Locate the cell with the specified text and output its [x, y] center coordinate. 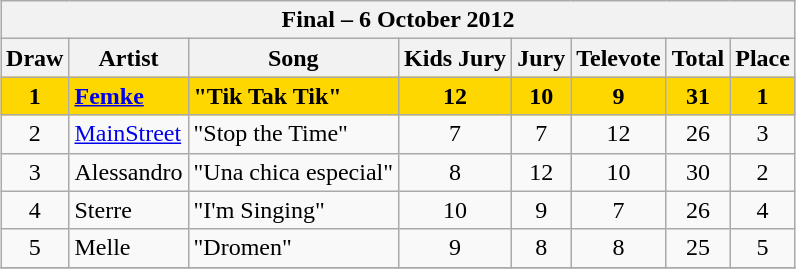
31 [698, 96]
Total [698, 58]
"Una chica especial" [294, 172]
Femke [128, 96]
Melle [128, 248]
Alessandro [128, 172]
30 [698, 172]
Jury [542, 58]
"Tik Tak Tik" [294, 96]
"I'm Singing" [294, 210]
Song [294, 58]
"Stop the Time" [294, 134]
"Dromen" [294, 248]
Kids Jury [456, 58]
Place [763, 58]
Draw [35, 58]
MainStreet [128, 134]
25 [698, 248]
Artist [128, 58]
Sterre [128, 210]
Televote [618, 58]
Final – 6 October 2012 [398, 20]
